Output the (X, Y) coordinate of the center of the cell containing the given text.  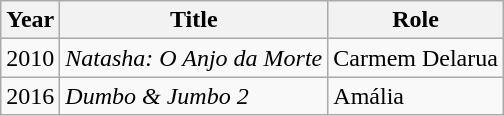
Natasha: O Anjo da Morte (194, 58)
2016 (30, 96)
Dumbo & Jumbo 2 (194, 96)
2010 (30, 58)
Year (30, 20)
Carmem Delarua (416, 58)
Amália (416, 96)
Title (194, 20)
Role (416, 20)
